Return (x, y) of the center of cell containing provided text 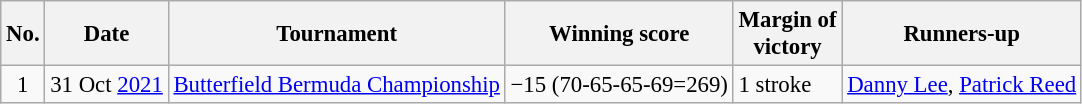
Danny Lee, Patrick Reed (962, 85)
Tournament (336, 34)
Butterfield Bermuda Championship (336, 85)
1 (23, 85)
Margin ofvictory (788, 34)
31 Oct 2021 (106, 85)
1 stroke (788, 85)
Date (106, 34)
−15 (70-65-65-69=269) (619, 85)
Winning score (619, 34)
No. (23, 34)
Runners-up (962, 34)
